Scan for the cell matching the given text and deliver its [x, y] coordinate at center. 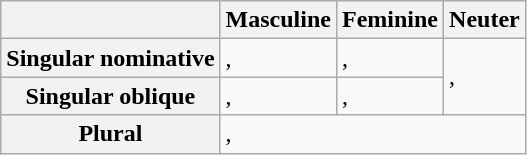
Feminine [390, 20]
Singular oblique [110, 96]
Masculine [278, 20]
Neuter [485, 20]
Plural [110, 134]
Singular nominative [110, 58]
